From the cell containing the given text, extract its center point as (x, y) coordinate. 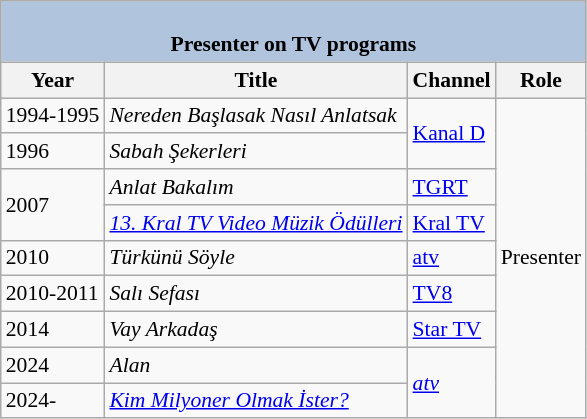
Alan (256, 365)
13. Kral TV Video Müzik Ödülleri (256, 223)
Presenter on TV programs (294, 32)
2010 (53, 258)
TGRT (452, 187)
Nereden Başlasak Nasıl Anlatsak (256, 116)
2014 (53, 330)
Anlat Bakalım (256, 187)
Kim Milyoner Olmak İster? (256, 401)
Kral TV (452, 223)
Türkünü Söyle (256, 258)
1994-1995 (53, 116)
Role (541, 80)
Star TV (452, 330)
2024- (53, 401)
Vay Arkadaş (256, 330)
2010-2011 (53, 294)
Sabah Şekerleri (256, 152)
2024 (53, 365)
2007 (53, 204)
Salı Sefası (256, 294)
Kanal D (452, 134)
Channel (452, 80)
Title (256, 80)
1996 (53, 152)
Presenter (541, 258)
TV8 (452, 294)
Year (53, 80)
